Extract the (X, Y) coordinate from the center of the cell holding the provided text.  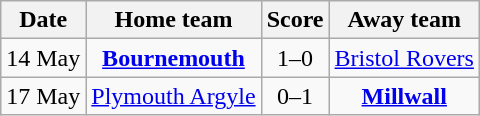
Date (44, 20)
Plymouth Argyle (174, 96)
Bristol Rovers (404, 58)
Bournemouth (174, 58)
Home team (174, 20)
17 May (44, 96)
14 May (44, 58)
0–1 (295, 96)
1–0 (295, 58)
Score (295, 20)
Away team (404, 20)
Millwall (404, 96)
